Output the (x, y) coordinate of the center of the cell containing the given text.  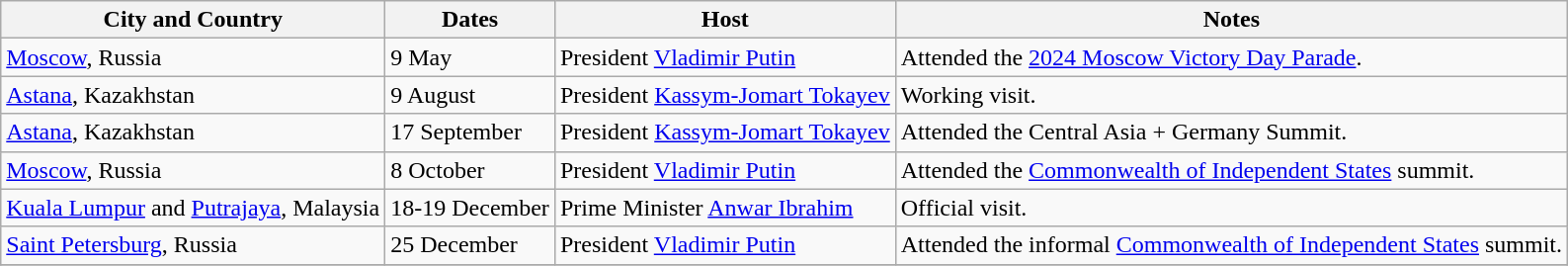
Official visit. (1231, 208)
9 August (470, 95)
Working visit. (1231, 95)
25 December (470, 245)
Attended the informal Commonwealth of Independent States summit. (1231, 245)
17 September (470, 133)
Dates (470, 20)
Attended the Central Asia + Germany Summit. (1231, 133)
Saint Petersburg, Russia (194, 245)
Host (725, 20)
9 May (470, 57)
City and Country (194, 20)
Notes (1231, 20)
Prime Minister Anwar Ibrahim (725, 208)
8 October (470, 170)
Kuala Lumpur and Putrajaya, Malaysia (194, 208)
Attended the 2024 Moscow Victory Day Parade. (1231, 57)
18-19 December (470, 208)
Attended the Commonwealth of Independent States summit. (1231, 170)
